Output the (x, y) coordinate of the center of the cell containing the given text.  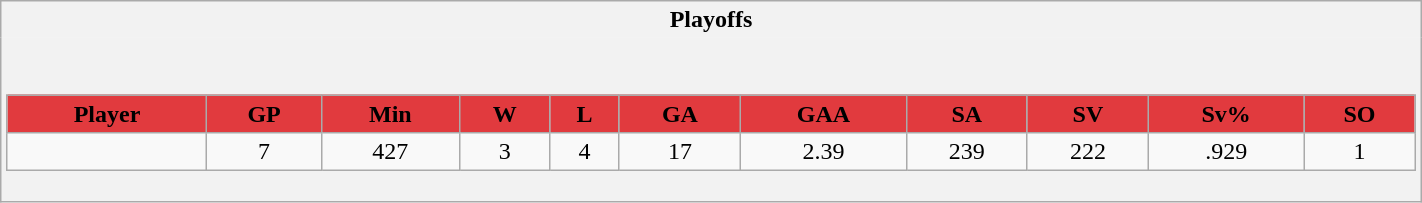
2.39 (824, 152)
4 (585, 152)
GAA (824, 114)
SO (1360, 114)
7 (264, 152)
Playoffs (711, 20)
1 (1360, 152)
Sv% (1226, 114)
GA (680, 114)
239 (966, 152)
SV (1088, 114)
3 (505, 152)
L (585, 114)
SA (966, 114)
222 (1088, 152)
.929 (1226, 152)
Player GP Min W L GA GAA SA SV Sv% SO 7 427 3 4 17 2.39 239 222 .929 1 (711, 120)
427 (390, 152)
GP (264, 114)
Min (390, 114)
W (505, 114)
Player (107, 114)
17 (680, 152)
